For the text-containing cell, return its midpoint in (x, y) coordinate format. 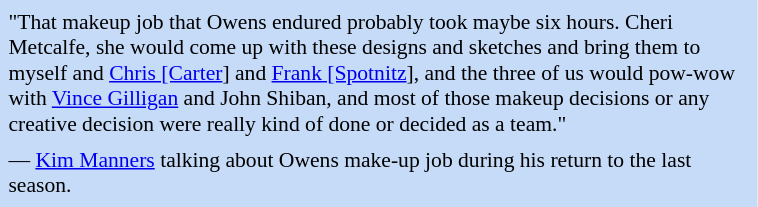
— Kim Manners talking about Owens make-up job during his return to the last season. (378, 173)
